Find where the given text appears and provide that cell's center as [x, y] coordinate. 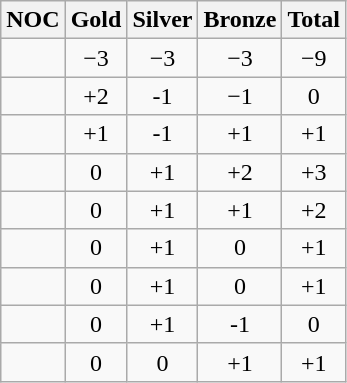
+3 [314, 172]
Gold [96, 20]
−9 [314, 58]
Silver [162, 20]
Bronze [240, 20]
Total [314, 20]
−1 [240, 96]
NOC [33, 20]
